Output the [x, y] coordinate of the center of the cell containing the given text.  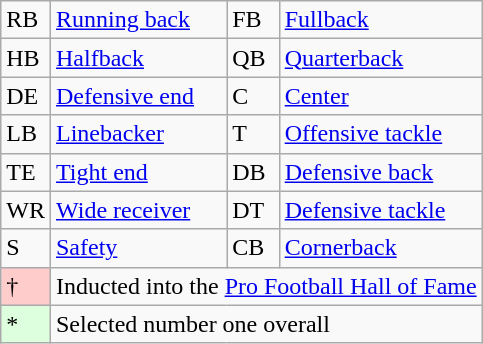
Defensive back [380, 172]
T [253, 134]
Running back [138, 20]
Halfback [138, 58]
Tight end [138, 172]
Safety [138, 248]
RB [26, 20]
CB [253, 248]
Fullback [380, 20]
C [253, 96]
Defensive tackle [380, 210]
Wide receiver [138, 210]
Center [380, 96]
DB [253, 172]
Quarterback [380, 58]
Inducted into the Pro Football Hall of Fame [266, 286]
LB [26, 134]
DT [253, 210]
HB [26, 58]
Defensive end [138, 96]
S [26, 248]
Cornerback [380, 248]
WR [26, 210]
QB [253, 58]
Linebacker [138, 134]
FB [253, 20]
Selected number one overall [266, 324]
DE [26, 96]
† [26, 286]
* [26, 324]
TE [26, 172]
Offensive tackle [380, 134]
